Identify which cell holds the provided text, then report its (X, Y) central coordinate. 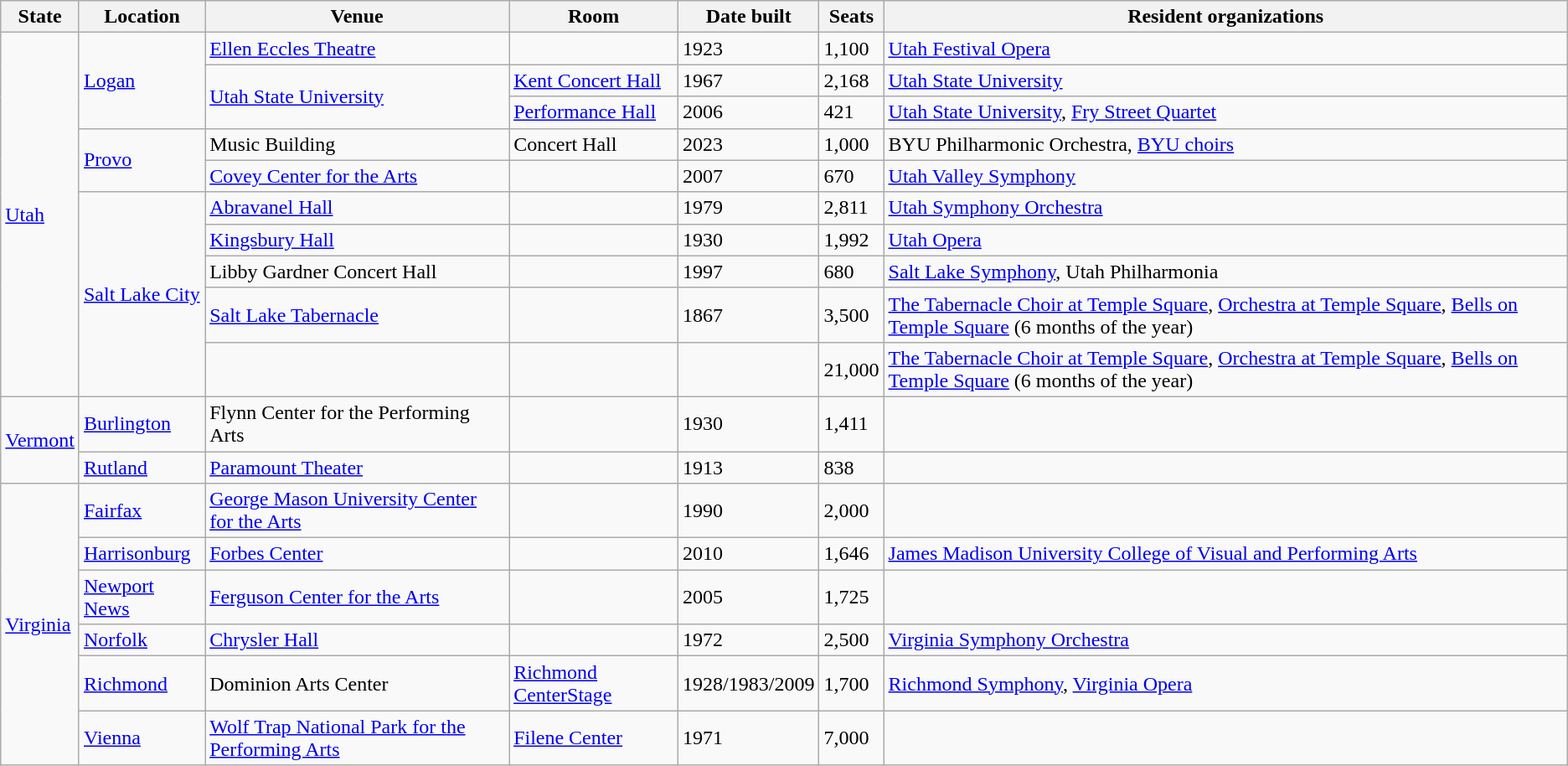
Harrisonburg (142, 554)
James Madison University College of Visual and Performing Arts (1225, 554)
Provo (142, 160)
Kent Concert Hall (594, 80)
1,992 (851, 240)
21,000 (851, 369)
Chrysler Hall (357, 640)
Ellen Eccles Theatre (357, 49)
Abravanel Hall (357, 208)
Wolf Trap National Park for the Performing Arts (357, 738)
State (40, 17)
680 (851, 272)
Virginia Symphony Orchestra (1225, 640)
2007 (749, 176)
Music Building (357, 144)
Venue (357, 17)
Salt Lake Symphony, Utah Philharmonia (1225, 272)
Kingsbury Hall (357, 240)
7,000 (851, 738)
1,700 (851, 684)
1,646 (851, 554)
1,100 (851, 49)
3,500 (851, 315)
Utah Valley Symphony (1225, 176)
Vienna (142, 738)
Ferguson Center for the Arts (357, 597)
2,500 (851, 640)
1967 (749, 80)
Utah Symphony Orchestra (1225, 208)
Logan (142, 80)
Libby Gardner Concert Hall (357, 272)
Filene Center (594, 738)
George Mason University Center for the Arts (357, 511)
1928/1983/2009 (749, 684)
Seats (851, 17)
2,000 (851, 511)
1997 (749, 272)
Utah State University, Fry Street Quartet (1225, 112)
1972 (749, 640)
1990 (749, 511)
Utah Festival Opera (1225, 49)
1913 (749, 467)
1979 (749, 208)
2023 (749, 144)
1971 (749, 738)
Performance Hall (594, 112)
421 (851, 112)
Utah (40, 215)
Dominion Arts Center (357, 684)
Flynn Center for the Performing Arts (357, 424)
Newport News (142, 597)
2010 (749, 554)
1867 (749, 315)
Salt Lake Tabernacle (357, 315)
Concert Hall (594, 144)
Fairfax (142, 511)
Paramount Theater (357, 467)
1,411 (851, 424)
Richmond (142, 684)
1,000 (851, 144)
1,725 (851, 597)
Forbes Center (357, 554)
Room (594, 17)
Richmond Symphony, Virginia Opera (1225, 684)
Salt Lake City (142, 294)
Date built (749, 17)
Vermont (40, 439)
Virginia (40, 624)
670 (851, 176)
Resident organizations (1225, 17)
Covey Center for the Arts (357, 176)
Location (142, 17)
2005 (749, 597)
Rutland (142, 467)
Richmond CenterStage (594, 684)
1923 (749, 49)
Burlington (142, 424)
838 (851, 467)
Norfolk (142, 640)
2,168 (851, 80)
BYU Philharmonic Orchestra, BYU choirs (1225, 144)
2,811 (851, 208)
Utah Opera (1225, 240)
2006 (749, 112)
